From the cell containing the given text, extract its center point as (X, Y) coordinate. 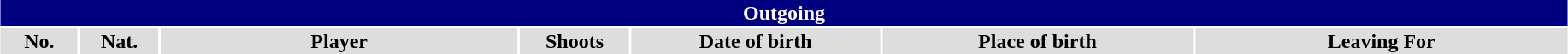
Shoots (575, 41)
Nat. (120, 41)
Place of birth (1038, 41)
No. (39, 41)
Date of birth (755, 41)
Leaving For (1382, 41)
Player (339, 41)
Outgoing (783, 13)
